Locate the cell with the specified text and output its [x, y] center coordinate. 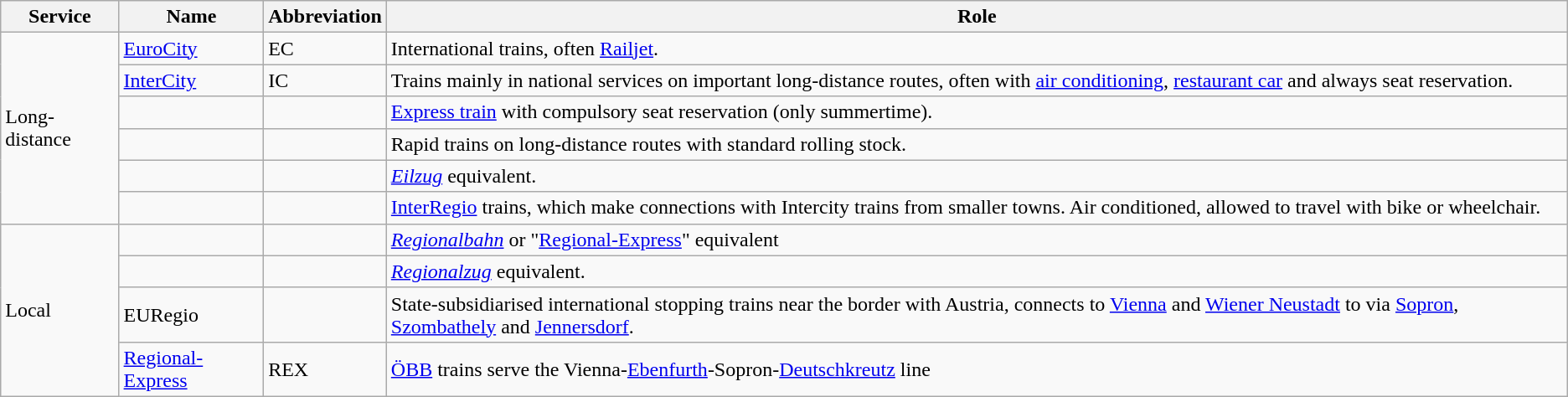
Regionalbahn or "Regional-Express" equivalent [977, 240]
Local [60, 310]
International trains, often Railjet. [977, 49]
InterCity [191, 80]
REX [325, 369]
ÖBB trains serve the Vienna-Ebenfurth-Sopron-Deutschkreutz line [977, 369]
Service [60, 17]
Rapid trains on long-distance routes with standard rolling stock. [977, 144]
EURegio [191, 315]
IC [325, 80]
Express train with compulsory seat reservation (only summertime). [977, 112]
EC [325, 49]
Long-distance [60, 128]
InterRegio trains, which make connections with Intercity trains from smaller towns. Air conditioned, allowed to travel with bike or wheelchair. [977, 208]
Eilzug equivalent. [977, 176]
Regionalzug equivalent. [977, 271]
EuroCity [191, 49]
Trains mainly in national services on important long-distance routes, often with air conditioning, restaurant car and always seat reservation. [977, 80]
Name [191, 17]
Regional-Express [191, 369]
Role [977, 17]
Abbreviation [325, 17]
